Return (X, Y) of the center of cell containing provided text 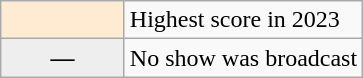
No show was broadcast (243, 58)
Highest score in 2023 (243, 20)
— (63, 58)
